Return (x, y) of the center of cell containing provided text 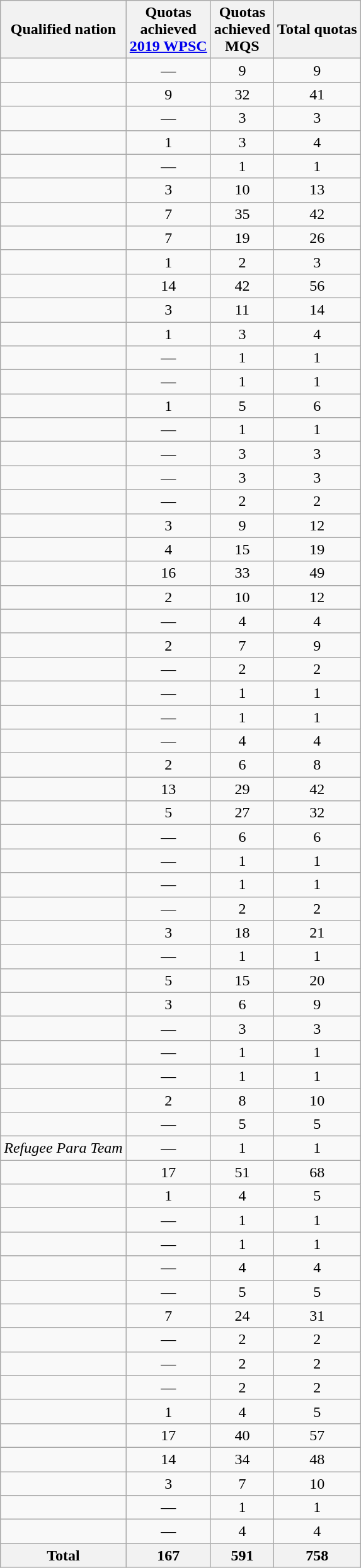
Refugee Para Team (63, 1148)
48 (318, 1459)
18 (242, 932)
Qualified nation (63, 30)
26 (318, 238)
758 (318, 1555)
41 (318, 94)
Quotas achievedMQS (242, 30)
21 (318, 932)
20 (318, 980)
Quotas achieved2019 WPSC (168, 30)
56 (318, 286)
57 (318, 1435)
11 (242, 310)
31 (318, 1316)
24 (242, 1316)
51 (242, 1172)
16 (168, 573)
68 (318, 1172)
33 (242, 573)
34 (242, 1459)
167 (168, 1555)
591 (242, 1555)
Total quotas (318, 30)
29 (242, 789)
35 (242, 214)
27 (242, 813)
Total (63, 1555)
49 (318, 573)
40 (242, 1435)
